Find where the given text appears and provide that cell's center as [x, y] coordinate. 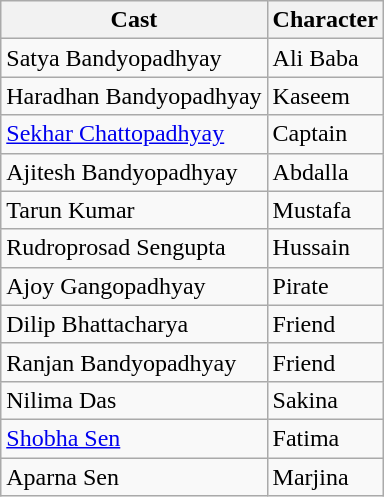
Sakina [325, 400]
Nilima Das [134, 400]
Haradhan Bandyopadhyay [134, 96]
Ajoy Gangopadhyay [134, 286]
Kaseem [325, 96]
Cast [134, 20]
Captain [325, 134]
Tarun Kumar [134, 210]
Hussain [325, 248]
Pirate [325, 286]
Sekhar Chattopadhyay [134, 134]
Mustafa [325, 210]
Shobha Sen [134, 438]
Satya Bandyopadhyay [134, 58]
Marjina [325, 477]
Ajitesh Bandyopadhyay [134, 172]
Ranjan Bandyopadhyay [134, 362]
Ali Baba [325, 58]
Rudroprosad Sengupta [134, 248]
Fatima [325, 438]
Aparna Sen [134, 477]
Character [325, 20]
Abdalla [325, 172]
Dilip Bhattacharya [134, 324]
